Pinpoint the cell where the given text exists, returning its (x, y) midpoint coordinate. 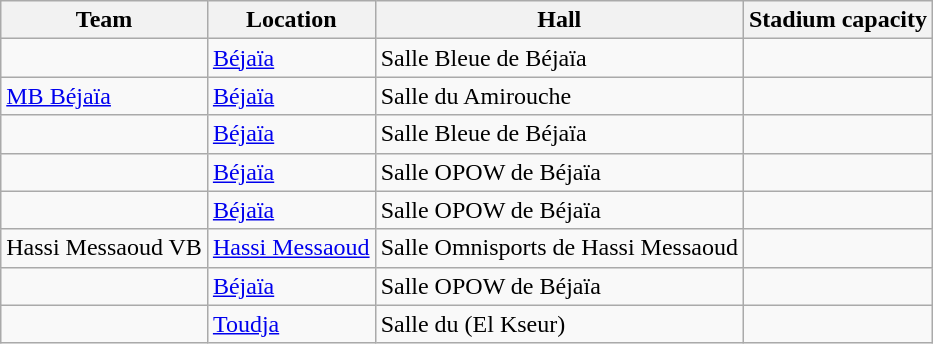
Hassi Messaoud VB (104, 248)
Salle du Amirouche (559, 96)
Salle du (El Kseur) (559, 324)
Toudja (291, 324)
Salle Omnisports de Hassi Messaoud (559, 248)
Location (291, 20)
Hassi Messaoud (291, 248)
Team (104, 20)
Hall (559, 20)
MB Béjaïa (104, 96)
Stadium capacity (838, 20)
